Return the (x, y) coordinate for the center point of the cell that contains the specified text.  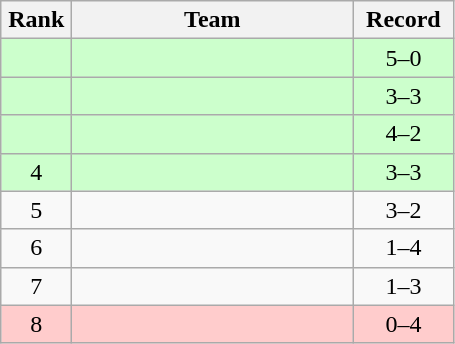
Record (404, 20)
8 (36, 324)
5–0 (404, 58)
Rank (36, 20)
7 (36, 286)
1–3 (404, 286)
1–4 (404, 248)
Team (212, 20)
5 (36, 210)
0–4 (404, 324)
4–2 (404, 134)
3–2 (404, 210)
4 (36, 172)
6 (36, 248)
